Determine the (X, Y) coordinate at the center of the cell enclosing the given text.  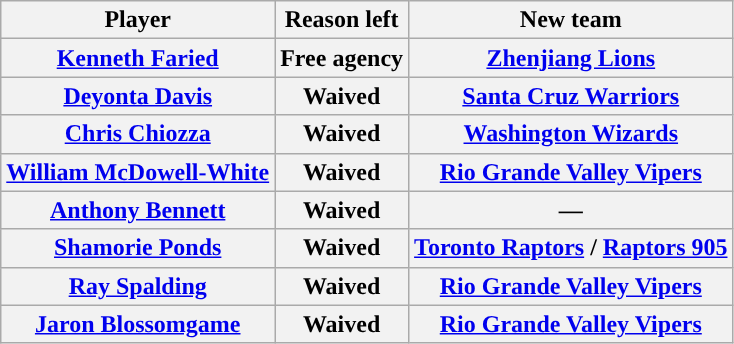
Shamorie Ponds (138, 248)
William McDowell-White (138, 172)
Chris Chiozza (138, 134)
Anthony Bennett (138, 210)
Player (138, 20)
Toronto Raptors / Raptors 905 (571, 248)
Washington Wizards (571, 134)
Jaron Blossomgame (138, 324)
Reason left (342, 20)
Zhenjiang Lions (571, 58)
— (571, 210)
Ray Spalding (138, 286)
Free agency (342, 58)
New team (571, 20)
Santa Cruz Warriors (571, 96)
Deyonta Davis (138, 96)
Kenneth Faried (138, 58)
